Locate the cell with the specified text and output its (X, Y) center coordinate. 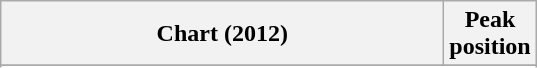
Chart (2012) (222, 34)
Peakposition (490, 34)
